Determine the (x, y) coordinate at the center of the cell enclosing the given text.  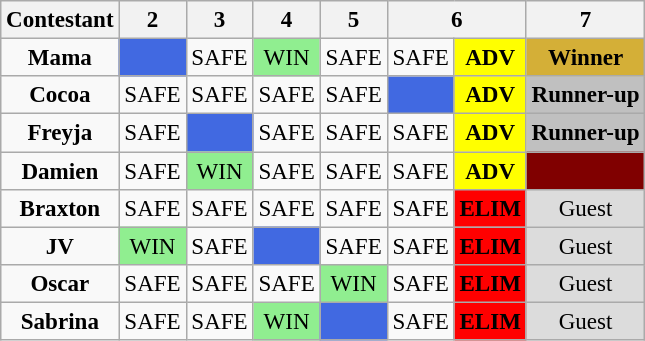
Mama (60, 58)
Winner (586, 58)
7 (586, 20)
Damien (60, 171)
Oscar (60, 284)
5 (354, 20)
Contestant (60, 20)
JV (60, 246)
4 (286, 20)
Sabrina (60, 322)
6 (456, 20)
2 (152, 20)
3 (220, 20)
Cocoa (60, 95)
Braxton (60, 209)
Freyja (60, 133)
